Return the [X, Y] coordinate for the center point of the cell that contains the specified text.  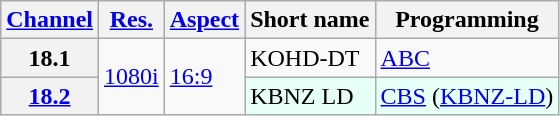
KBNZ LD [310, 96]
KOHD-DT [310, 58]
CBS (KBNZ-LD) [467, 96]
Aspect [204, 20]
1080i [132, 77]
16:9 [204, 77]
18.1 [50, 58]
18.2 [50, 96]
Res. [132, 20]
Channel [50, 20]
Short name [310, 20]
Programming [467, 20]
ABC [467, 58]
